Return the [x, y] coordinate for the center point of the cell that contains the specified text.  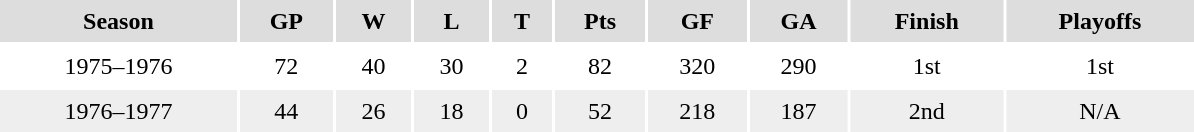
GP [286, 21]
Finish [927, 21]
320 [697, 66]
L [452, 21]
2 [522, 66]
18 [452, 111]
187 [798, 111]
1976–1977 [118, 111]
T [522, 21]
82 [600, 66]
52 [600, 111]
GA [798, 21]
72 [286, 66]
W [374, 21]
30 [452, 66]
1975–1976 [118, 66]
44 [286, 111]
Playoffs [1100, 21]
218 [697, 111]
Pts [600, 21]
26 [374, 111]
N/A [1100, 111]
0 [522, 111]
GF [697, 21]
290 [798, 66]
Season [118, 21]
40 [374, 66]
2nd [927, 111]
